Detect which cell encompasses the target text, then output its (X, Y) center coordinate. 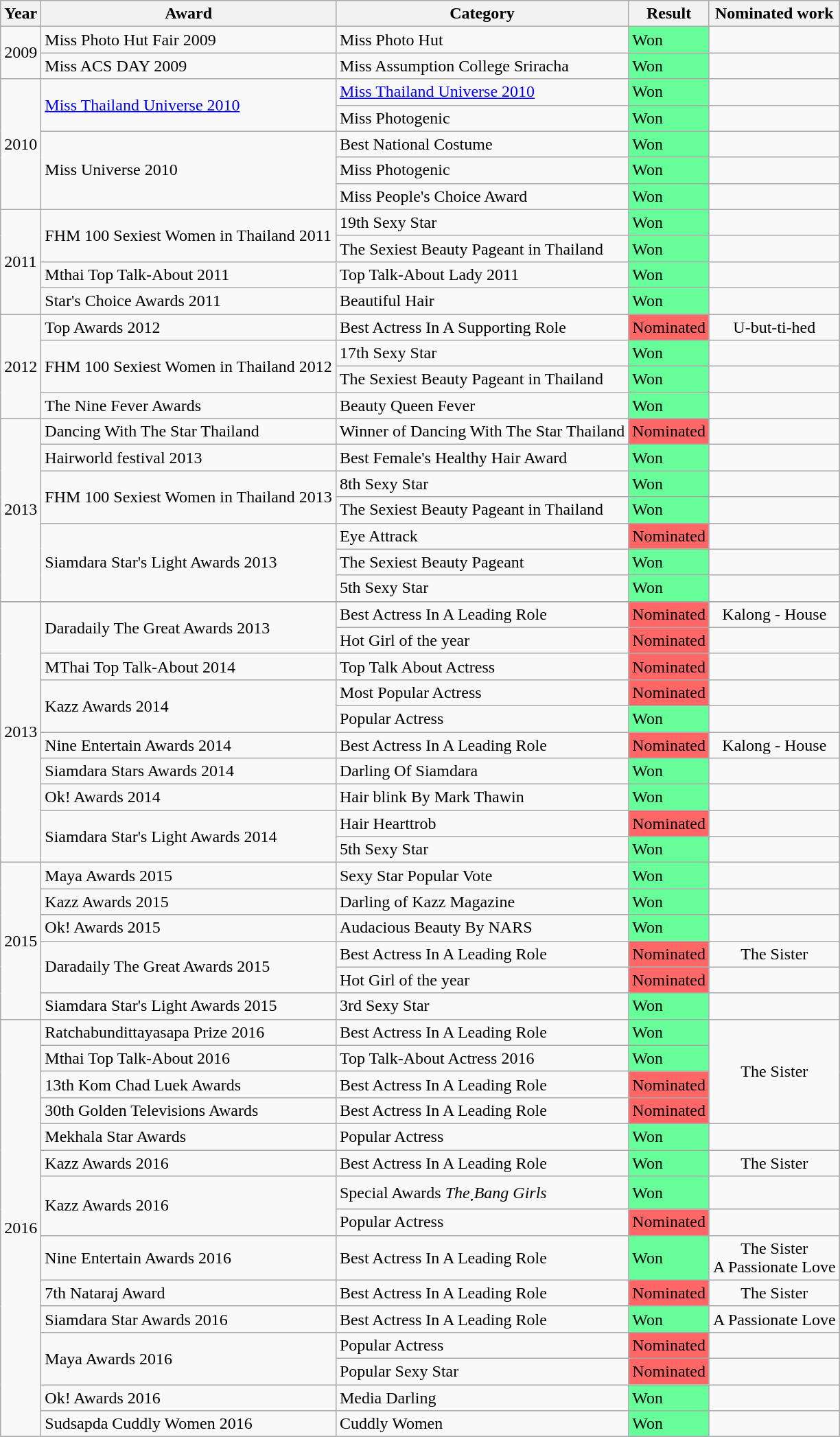
2009 (21, 53)
8th Sexy Star (482, 484)
Beauty Queen Fever (482, 406)
2012 (21, 366)
Mthai Top Talk-About 2011 (189, 274)
The Sexiest Beauty Pageant (482, 562)
2011 (21, 261)
Miss Universe 2010 (189, 170)
17th Sexy Star (482, 353)
Year (21, 14)
2016 (21, 1228)
Daradaily The Great Awards 2013 (189, 627)
Special Awards The ฺBang Girls (482, 1193)
Miss ACS DAY 2009 (189, 66)
Eye Attrack (482, 536)
Siamdara Stars Awards 2014 (189, 771)
Darling Of Siamdara (482, 771)
Most Popular Actress (482, 692)
Media Darling (482, 1398)
2015 (21, 941)
FHM 100 Sexiest Women in Thailand 2012 (189, 366)
Siamdara Star's Light Awards 2014 (189, 837)
Popular Sexy Star (482, 1371)
Siamdara Star Awards 2016 (189, 1319)
Best National Costume (482, 144)
Top Talk-About Actress 2016 (482, 1058)
Maya Awards 2015 (189, 876)
Maya Awards 2016 (189, 1358)
Result (669, 14)
Ratchabundittayasapa Prize 2016 (189, 1032)
Miss Photo Hut Fair 2009 (189, 40)
Siamdara Star's Light Awards 2013 (189, 562)
Best Female's Healthy Hair Award (482, 458)
Miss Photo Hut (482, 40)
Cuddly Women (482, 1424)
Hair blink By Mark Thawin (482, 797)
Audacious Beauty By NARS (482, 928)
FHM 100 Sexiest Women in Thailand 2013 (189, 497)
Darling of Kazz Magazine (482, 902)
Mthai Top Talk-About 2016 (189, 1058)
The Sister A Passionate Love (774, 1257)
3rd Sexy Star (482, 1006)
Sexy Star Popular Vote (482, 876)
7th Nataraj Award (189, 1293)
Winner of Dancing With The Star Thailand (482, 432)
Kazz Awards 2015 (189, 902)
Star's Choice Awards 2011 (189, 301)
Miss People's Choice Award (482, 196)
U-but-ti-hed (774, 327)
Siamdara Star's Light Awards 2015 (189, 1006)
Top Talk About Actress (482, 666)
Nine Entertain Awards 2016 (189, 1257)
Hair Hearttrob (482, 823)
Beautiful Hair (482, 301)
Ok! Awards 2014 (189, 797)
A Passionate Love (774, 1319)
Mekhala Star Awards (189, 1136)
The Nine Fever Awards (189, 406)
Best Actress In A Supporting Role (482, 327)
Hairworld festival 2013 (189, 458)
Ok! Awards 2015 (189, 928)
13th Kom Chad Luek Awards (189, 1084)
Top Awards 2012 (189, 327)
Daradaily The Great Awards 2015 (189, 967)
Award (189, 14)
30th Golden Televisions Awards (189, 1110)
Nominated work (774, 14)
Top Talk-About Lady 2011 (482, 274)
19th Sexy Star (482, 222)
2010 (21, 144)
Miss Assumption College Sriracha (482, 66)
Nine Entertain Awards 2014 (189, 745)
Dancing With The Star Thailand (189, 432)
Category (482, 14)
Kazz Awards 2014 (189, 705)
MThai Top Talk-About 2014 (189, 666)
Ok! Awards 2016 (189, 1398)
FHM 100 Sexiest Women in Thailand 2011 (189, 235)
Sudsapda Cuddly Women 2016 (189, 1424)
